Locate the cell with the specified text and output its [X, Y] center coordinate. 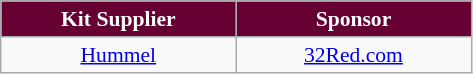
Hummel [118, 55]
32Red.com [354, 55]
Kit Supplier [118, 19]
Sponsor [354, 19]
